Search for the cell housing the specified text and yield its (x, y) center coordinate. 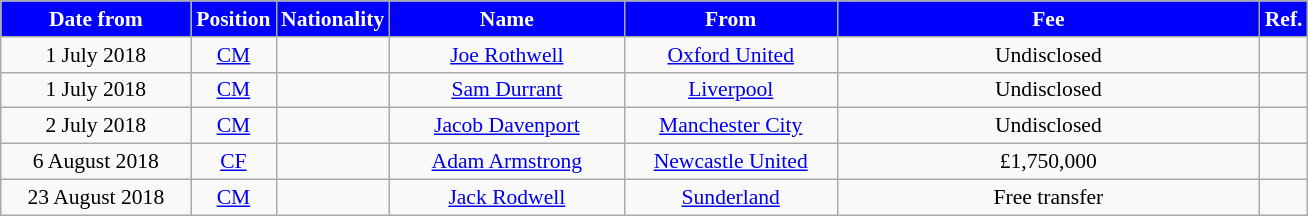
Newcastle United (730, 162)
6 August 2018 (96, 162)
Liverpool (730, 90)
Manchester City (730, 126)
Free transfer (1048, 197)
Sam Durrant (506, 90)
Adam Armstrong (506, 162)
From (730, 19)
CF (234, 162)
Nationality (332, 19)
Position (234, 19)
Jack Rodwell (506, 197)
Name (506, 19)
Ref. (1284, 19)
Joe Rothwell (506, 55)
Sunderland (730, 197)
23 August 2018 (96, 197)
Date from (96, 19)
Oxford United (730, 55)
2 July 2018 (96, 126)
Fee (1048, 19)
£1,750,000 (1048, 162)
Jacob Davenport (506, 126)
